Determine the [x, y] coordinate at the center of the cell enclosing the given text.  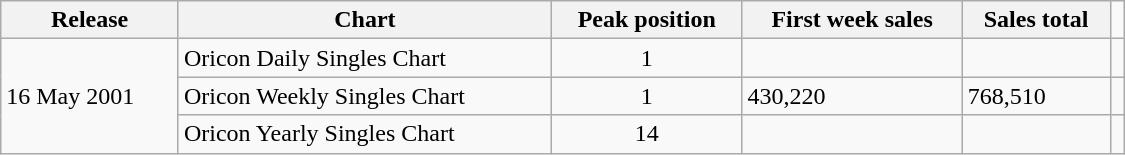
Oricon Yearly Singles Chart [364, 134]
14 [646, 134]
16 May 2001 [90, 96]
Oricon Weekly Singles Chart [364, 96]
First week sales [852, 20]
430,220 [852, 96]
Sales total [1036, 20]
Oricon Daily Singles Chart [364, 58]
Chart [364, 20]
Peak position [646, 20]
Release [90, 20]
768,510 [1036, 96]
